Return [X, Y] of the center of cell containing provided text 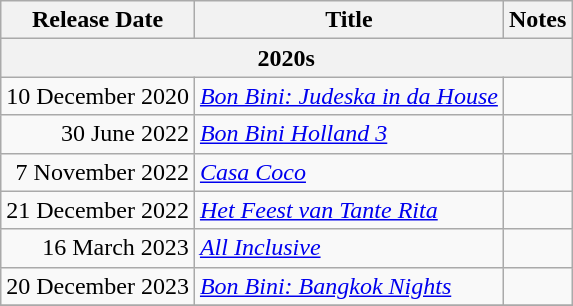
Het Feest van Tante Rita [348, 210]
All Inclusive [348, 248]
Bon Bini Holland 3 [348, 134]
Notes [537, 20]
Bon Bini: Bangkok Nights [348, 286]
16 March 2023 [98, 248]
10 December 2020 [98, 96]
30 June 2022 [98, 134]
7 November 2022 [98, 172]
Title [348, 20]
21 December 2022 [98, 210]
Casa Coco [348, 172]
20 December 2023 [98, 286]
Bon Bini: Judeska in da House [348, 96]
Release Date [98, 20]
2020s [286, 58]
